Return the [X, Y] coordinate for the center point of the cell that contains the specified text.  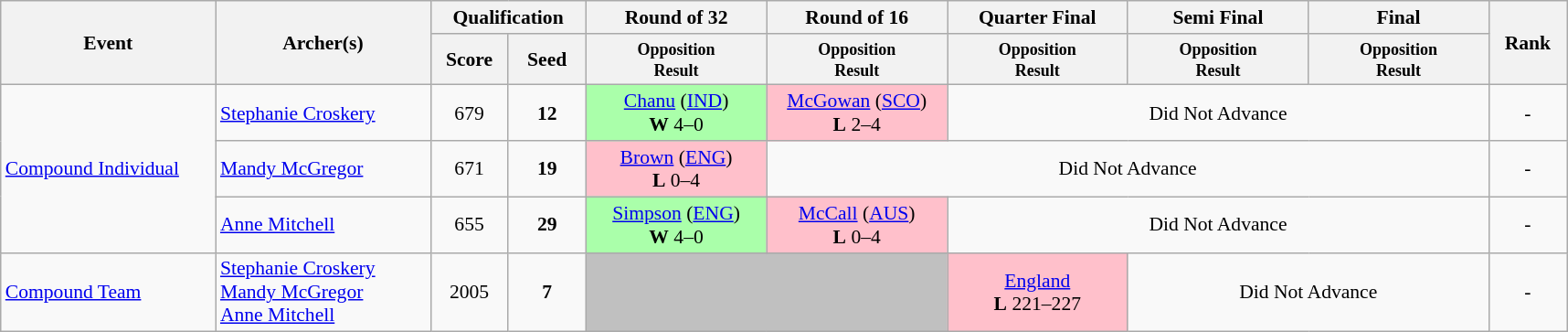
Anne Mitchell [323, 225]
Stephanie Croskery [323, 113]
19 [546, 168]
2005 [470, 293]
Mandy McGregor [323, 168]
Final [1399, 17]
655 [470, 225]
Qualification [508, 17]
Archer(s) [323, 43]
Chanu (IND)W 4–0 [676, 113]
29 [546, 225]
Round of 32 [676, 17]
Score [470, 59]
Simpson (ENG)W 4–0 [676, 225]
679 [470, 113]
Compound Individual [108, 168]
Seed [546, 59]
Round of 16 [857, 17]
Event [108, 43]
McCall (AUS)L 0–4 [857, 225]
Stephanie CroskeryMandy McGregorAnne Mitchell [323, 293]
Compound Team [108, 293]
Brown (ENG)L 0–4 [676, 168]
7 [546, 293]
Quarter Final [1037, 17]
Rank [1528, 43]
EnglandL 221–227 [1037, 293]
Semi Final [1218, 17]
671 [470, 168]
McGowan (SCO)L 2–4 [857, 113]
12 [546, 113]
